Determine the [x, y] coordinate at the center of the cell enclosing the given text.  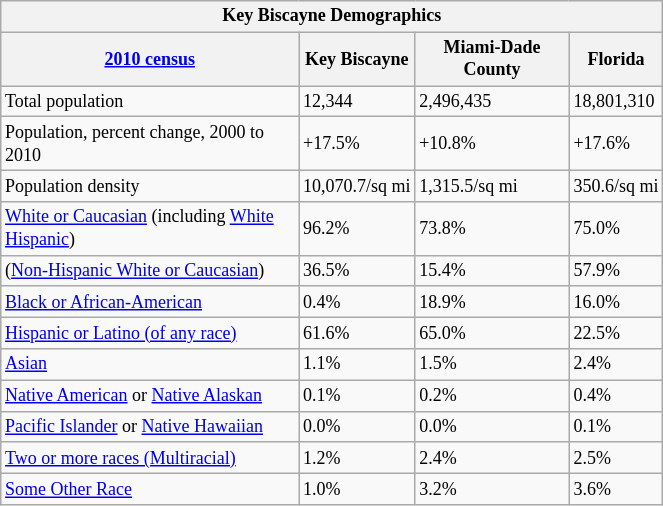
12,344 [357, 102]
10,070.7/sq mi [357, 186]
Total population [150, 102]
0.2% [492, 396]
16.0% [616, 302]
1.5% [492, 364]
61.6% [357, 334]
2010 census [150, 59]
1,315.5/sq mi [492, 186]
1.0% [357, 488]
57.9% [616, 270]
2,496,435 [492, 102]
75.0% [616, 229]
350.6/sq mi [616, 186]
18.9% [492, 302]
36.5% [357, 270]
Pacific Islander or Native Hawaiian [150, 426]
Two or more races (Multiracial) [150, 458]
White or Caucasian (including White Hispanic) [150, 229]
96.2% [357, 229]
65.0% [492, 334]
Native American or Native Alaskan [150, 396]
Florida [616, 59]
1.1% [357, 364]
3.2% [492, 488]
Population density [150, 186]
Population, percent change, 2000 to 2010 [150, 144]
+10.8% [492, 144]
Hispanic or Latino (of any race) [150, 334]
+17.5% [357, 144]
18,801,310 [616, 102]
Asian [150, 364]
Key Biscayne [357, 59]
Black or African-American [150, 302]
3.6% [616, 488]
+17.6% [616, 144]
Some Other Race [150, 488]
73.8% [492, 229]
(Non-Hispanic White or Caucasian) [150, 270]
Key Biscayne Demographics [332, 16]
2.5% [616, 458]
1.2% [357, 458]
15.4% [492, 270]
Miami-Dade County [492, 59]
22.5% [616, 334]
